Capture the cell that displays the provided text and extract its (x, y) central coordinate. 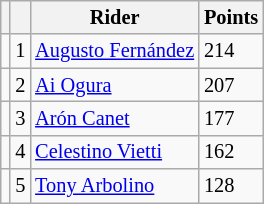
207 (231, 85)
1 (20, 51)
Augusto Fernández (114, 51)
Tony Arbolino (114, 186)
5 (20, 186)
4 (20, 152)
177 (231, 118)
Rider (114, 17)
Celestino Vietti (114, 152)
128 (231, 186)
214 (231, 51)
162 (231, 152)
2 (20, 85)
Ai Ogura (114, 85)
3 (20, 118)
Points (231, 17)
Arón Canet (114, 118)
